Locate the cell with the specified text and output its [X, Y] center coordinate. 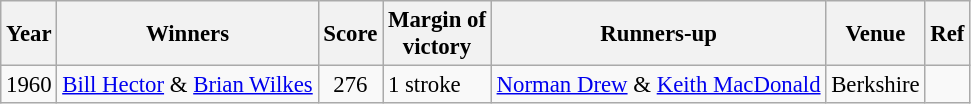
Runners-up [658, 34]
1960 [29, 85]
1 stroke [438, 85]
Margin ofvictory [438, 34]
Winners [188, 34]
276 [350, 85]
Norman Drew & Keith MacDonald [658, 85]
Score [350, 34]
Year [29, 34]
Berkshire [876, 85]
Venue [876, 34]
Bill Hector & Brian Wilkes [188, 85]
Ref [948, 34]
